Scan for the cell matching the given text and deliver its [x, y] coordinate at center. 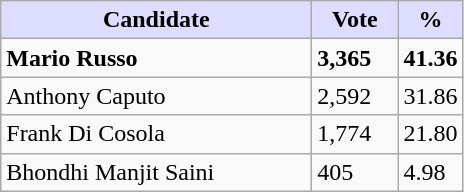
21.80 [430, 134]
Mario Russo [156, 58]
Vote [355, 20]
3,365 [355, 58]
2,592 [355, 96]
% [430, 20]
Frank Di Cosola [156, 134]
Bhondhi Manjit Saini [156, 172]
1,774 [355, 134]
41.36 [430, 58]
405 [355, 172]
Anthony Caputo [156, 96]
31.86 [430, 96]
4.98 [430, 172]
Candidate [156, 20]
